Output the [x, y] coordinate of the center of the cell containing the given text.  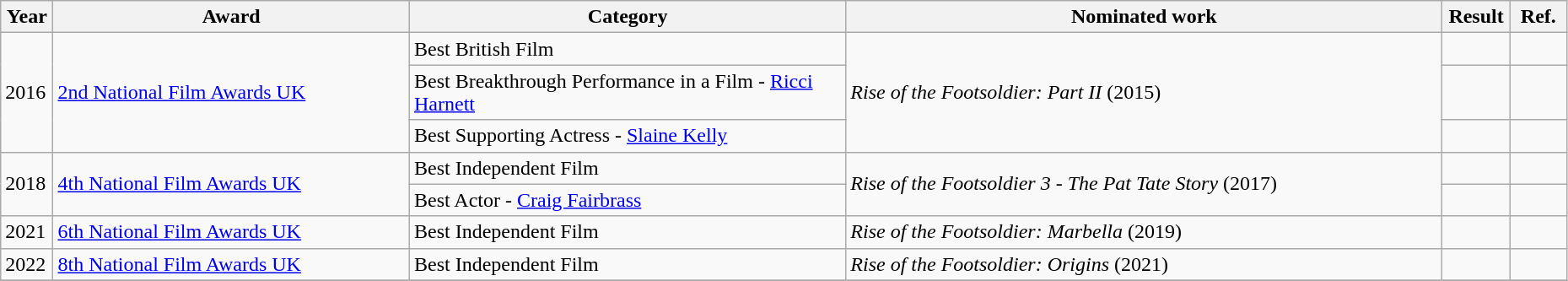
Ref. [1538, 17]
Rise of the Footsoldier: Origins (2021) [1144, 264]
Best Actor - Craig Fairbrass [628, 200]
2022 [27, 264]
4th National Film Awards UK [231, 184]
2018 [27, 184]
Award [231, 17]
Category [628, 17]
Best Supporting Actress - Slaine Kelly [628, 136]
Rise of the Footsoldier: Marbella (2019) [1144, 232]
Best Breakthrough Performance in a Film - Ricci Harnett [628, 93]
2016 [27, 93]
Best British Film [628, 49]
2nd National Film Awards UK [231, 93]
Rise of the Footsoldier: Part II (2015) [1144, 93]
6th National Film Awards UK [231, 232]
Rise of the Footsoldier 3 - The Pat Tate Story (2017) [1144, 184]
2021 [27, 232]
8th National Film Awards UK [231, 264]
Year [27, 17]
Result [1476, 17]
Nominated work [1144, 17]
